Search for the cell housing the specified text and yield its (X, Y) center coordinate. 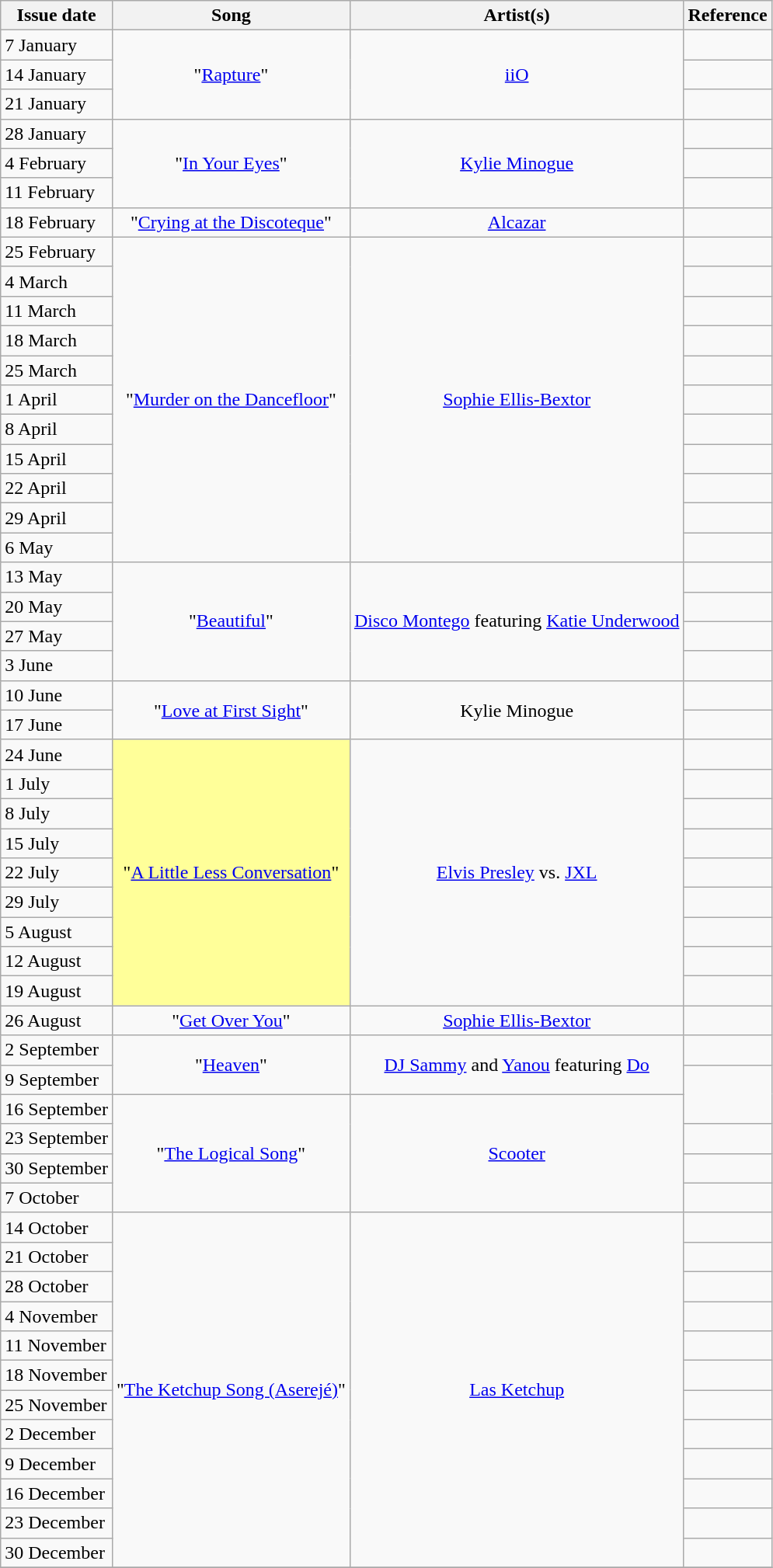
4 February (57, 163)
11 March (57, 311)
"Murder on the Dancefloor" (231, 399)
13 May (57, 577)
21 October (57, 1257)
24 June (57, 754)
15 July (57, 843)
7 January (57, 45)
22 April (57, 488)
23 December (57, 1523)
9 September (57, 1080)
18 March (57, 340)
1 April (57, 400)
30 September (57, 1168)
DJ Sammy and Yanou featuring Do (517, 1065)
11 November (57, 1346)
"Beautiful" (231, 621)
17 June (57, 725)
"Crying at the Discoteque" (231, 222)
8 July (57, 813)
14 January (57, 75)
"A Little Less Conversation" (231, 873)
22 July (57, 873)
30 December (57, 1552)
10 June (57, 695)
2 December (57, 1434)
7 October (57, 1198)
25 February (57, 252)
1 July (57, 784)
16 September (57, 1109)
Scooter (517, 1153)
14 October (57, 1227)
Las Ketchup (517, 1390)
16 December (57, 1493)
4 November (57, 1316)
4 March (57, 281)
28 October (57, 1286)
"Heaven" (231, 1065)
9 December (57, 1464)
27 May (57, 636)
2 September (57, 1050)
"The Logical Song" (231, 1153)
"Get Over You" (231, 1020)
"The Ketchup Song (Aserejé)" (231, 1390)
"Rapture" (231, 75)
3 June (57, 666)
21 January (57, 104)
"In Your Eyes" (231, 163)
11 February (57, 193)
28 January (57, 134)
15 April (57, 459)
Disco Montego featuring Katie Underwood (517, 621)
12 August (57, 961)
19 August (57, 991)
Reference (727, 16)
Issue date (57, 16)
8 April (57, 429)
23 September (57, 1139)
iiO (517, 75)
20 May (57, 607)
26 August (57, 1020)
6 May (57, 548)
29 July (57, 902)
29 April (57, 518)
18 February (57, 222)
18 November (57, 1375)
"Love at First Sight" (231, 710)
5 August (57, 932)
25 November (57, 1405)
Artist(s) (517, 16)
Elvis Presley vs. JXL (517, 873)
25 March (57, 370)
Alcazar (517, 222)
Song (231, 16)
